Find where the given text appears and provide that cell's center as (x, y) coordinate. 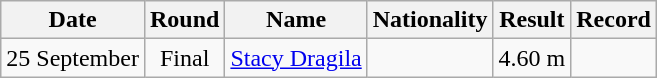
Result (532, 20)
Date (73, 20)
Final (184, 58)
25 September (73, 58)
Nationality (430, 20)
4.60 m (532, 58)
Stacy Dragila (296, 58)
Name (296, 20)
Record (614, 20)
Round (184, 20)
